Provide the [X, Y] coordinate of the cell's center where the given text is located.  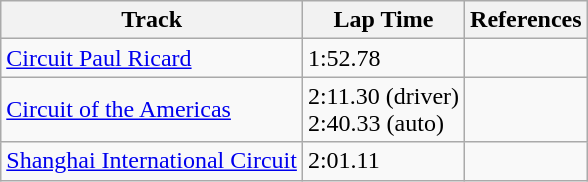
Circuit Paul Ricard [152, 58]
2:01.11 [383, 161]
Shanghai International Circuit [152, 161]
1:52.78 [383, 58]
Circuit of the Americas [152, 110]
2:11.30 (driver)2:40.33 (auto) [383, 110]
References [526, 20]
Lap Time [383, 20]
Track [152, 20]
